From the cell containing the given text, extract its center point as [x, y] coordinate. 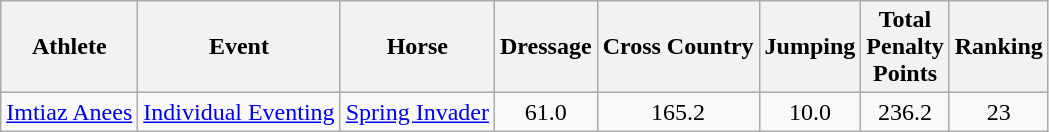
Event [239, 47]
Spring Invader [417, 112]
236.2 [905, 112]
Athlete [70, 47]
165.2 [678, 112]
Ranking [998, 47]
Individual Eventing [239, 112]
61.0 [546, 112]
Horse [417, 47]
Cross Country [678, 47]
Imtiaz Anees [70, 112]
Dressage [546, 47]
Jumping [810, 47]
10.0 [810, 112]
TotalPenaltyPoints [905, 47]
23 [998, 112]
